Pinpoint the cell where the given text exists, returning its (x, y) midpoint coordinate. 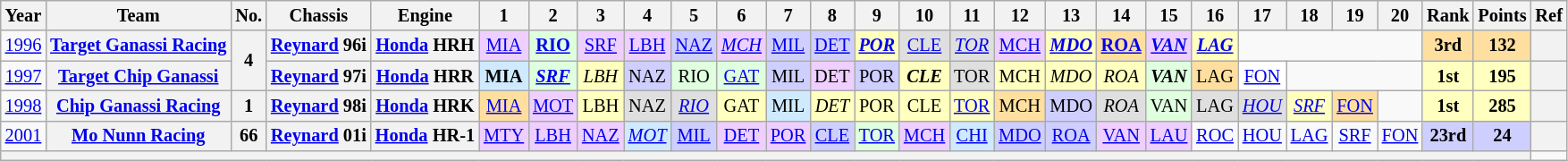
9 (877, 15)
23rd (1448, 136)
8 (831, 15)
10 (924, 15)
5 (694, 15)
Mo Nunn Racing (138, 136)
LAU (1169, 136)
11 (972, 15)
132 (1502, 46)
MTY (504, 136)
Points (1502, 15)
No. (249, 15)
20 (1400, 15)
ROC (1215, 136)
3rd (1448, 46)
7 (788, 15)
Reynard 96i (318, 46)
1997 (23, 76)
17 (1262, 15)
Engine (426, 15)
Rank (1448, 15)
6 (742, 15)
2001 (23, 136)
13 (1071, 15)
2 (552, 15)
Reynard 97i (318, 76)
15 (1169, 15)
16 (1215, 15)
Ref (1549, 15)
14 (1121, 15)
18 (1310, 15)
Reynard 98i (318, 106)
Honda HRK (426, 106)
195 (1502, 76)
Target Chip Ganassi (138, 76)
Honda HR-1 (426, 136)
Honda HRH (426, 46)
24 (1502, 136)
Year (23, 15)
Chassis (318, 15)
285 (1502, 106)
Honda HRR (426, 76)
12 (1019, 15)
Team (138, 15)
CHI (972, 136)
Reynard 01i (318, 136)
Target Ganassi Racing (138, 46)
3 (601, 15)
1998 (23, 106)
Chip Ganassi Racing (138, 106)
1996 (23, 46)
19 (1354, 15)
66 (249, 136)
